From the cell containing the given text, extract its center point as (X, Y) coordinate. 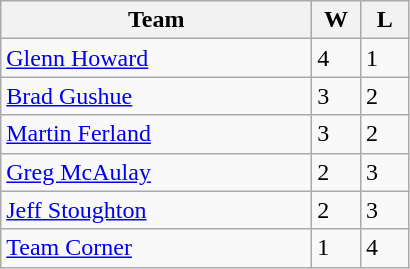
Glenn Howard (156, 58)
Team Corner (156, 248)
Greg McAulay (156, 172)
W (336, 20)
L (384, 20)
Jeff Stoughton (156, 210)
Martin Ferland (156, 134)
Brad Gushue (156, 96)
Team (156, 20)
